Pinpoint the cell where the given text exists, returning its (X, Y) midpoint coordinate. 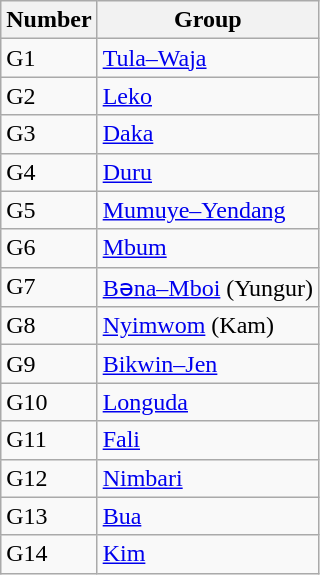
Leko (208, 96)
Mbum (208, 248)
G13 (49, 516)
G12 (49, 478)
G10 (49, 402)
G1 (49, 58)
Duru (208, 172)
Nyimwom (Kam) (208, 326)
Longuda (208, 402)
Daka (208, 134)
G11 (49, 440)
Bəna–Mboi (Yungur) (208, 287)
Nimbari (208, 478)
G9 (49, 364)
Group (208, 20)
Bikwin–Jen (208, 364)
G7 (49, 287)
Kim (208, 554)
Fali (208, 440)
Tula–Waja (208, 58)
Number (49, 20)
Mumuye–Yendang (208, 210)
G5 (49, 210)
G3 (49, 134)
G8 (49, 326)
G4 (49, 172)
Bua (208, 516)
G2 (49, 96)
G6 (49, 248)
G14 (49, 554)
